From the cell containing the given text, extract its center point as [x, y] coordinate. 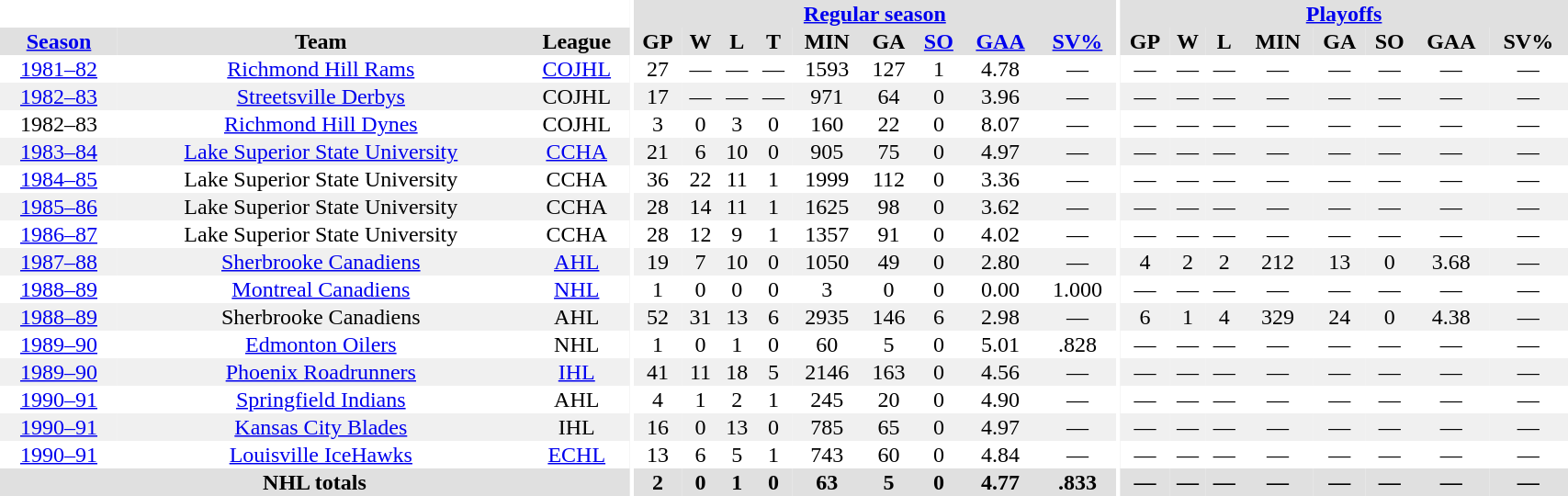
4.78 [1001, 69]
75 [889, 152]
4.56 [1001, 372]
64 [889, 96]
1999 [827, 179]
T [773, 41]
Regular season [874, 14]
4.90 [1001, 400]
245 [827, 400]
3.96 [1001, 96]
18 [737, 372]
63 [827, 482]
36 [658, 179]
Richmond Hill Dynes [321, 124]
41 [658, 372]
743 [827, 455]
2.98 [1001, 317]
160 [827, 124]
.833 [1078, 482]
4.77 [1001, 482]
2.80 [1001, 262]
3.68 [1451, 262]
65 [889, 427]
127 [889, 69]
49 [889, 262]
212 [1279, 262]
1986–87 [59, 234]
1593 [827, 69]
Season [59, 41]
24 [1339, 317]
17 [658, 96]
1050 [827, 262]
19 [658, 262]
1984–85 [59, 179]
1983–84 [59, 152]
98 [889, 207]
21 [658, 152]
1625 [827, 207]
NHL totals [314, 482]
20 [889, 400]
3.62 [1001, 207]
31 [701, 317]
146 [889, 317]
1987–88 [59, 262]
1357 [827, 234]
7 [701, 262]
Phoenix Roadrunners [321, 372]
0.00 [1001, 289]
112 [889, 179]
4.84 [1001, 455]
4.38 [1451, 317]
3.36 [1001, 179]
785 [827, 427]
.828 [1078, 344]
Streetsville Derbys [321, 96]
Montreal Canadiens [321, 289]
2935 [827, 317]
14 [701, 207]
12 [701, 234]
Team [321, 41]
League [577, 41]
905 [827, 152]
Playoffs [1345, 14]
1.000 [1078, 289]
163 [889, 372]
91 [889, 234]
27 [658, 69]
1981–82 [59, 69]
9 [737, 234]
Springfield Indians [321, 400]
52 [658, 317]
1985–86 [59, 207]
971 [827, 96]
4.02 [1001, 234]
16 [658, 427]
Edmonton Oilers [321, 344]
Kansas City Blades [321, 427]
ECHL [577, 455]
5.01 [1001, 344]
2146 [827, 372]
Louisville IceHawks [321, 455]
Richmond Hill Rams [321, 69]
329 [1279, 317]
8.07 [1001, 124]
